Search for the cell housing the specified text and yield its (x, y) center coordinate. 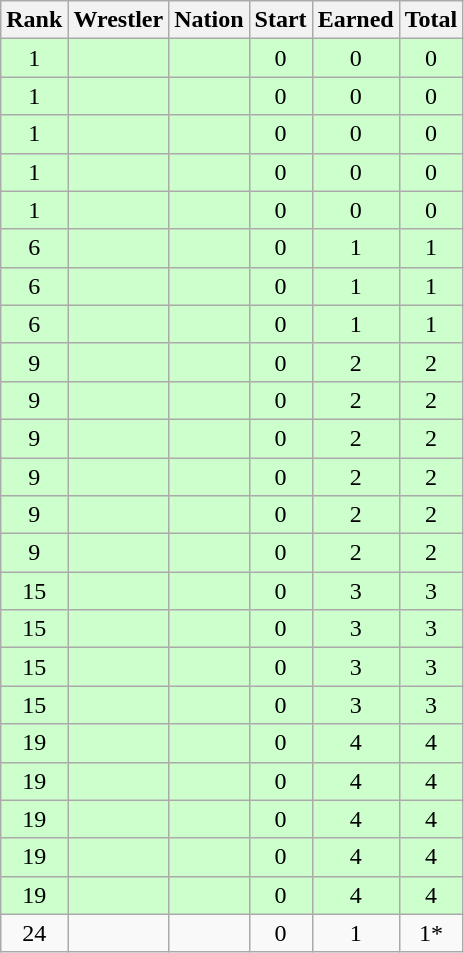
Rank (34, 20)
Start (280, 20)
Total (431, 20)
24 (34, 933)
1* (431, 933)
Wrestler (118, 20)
Earned (356, 20)
Nation (209, 20)
